For the text-containing cell, return its midpoint in [X, Y] coordinate format. 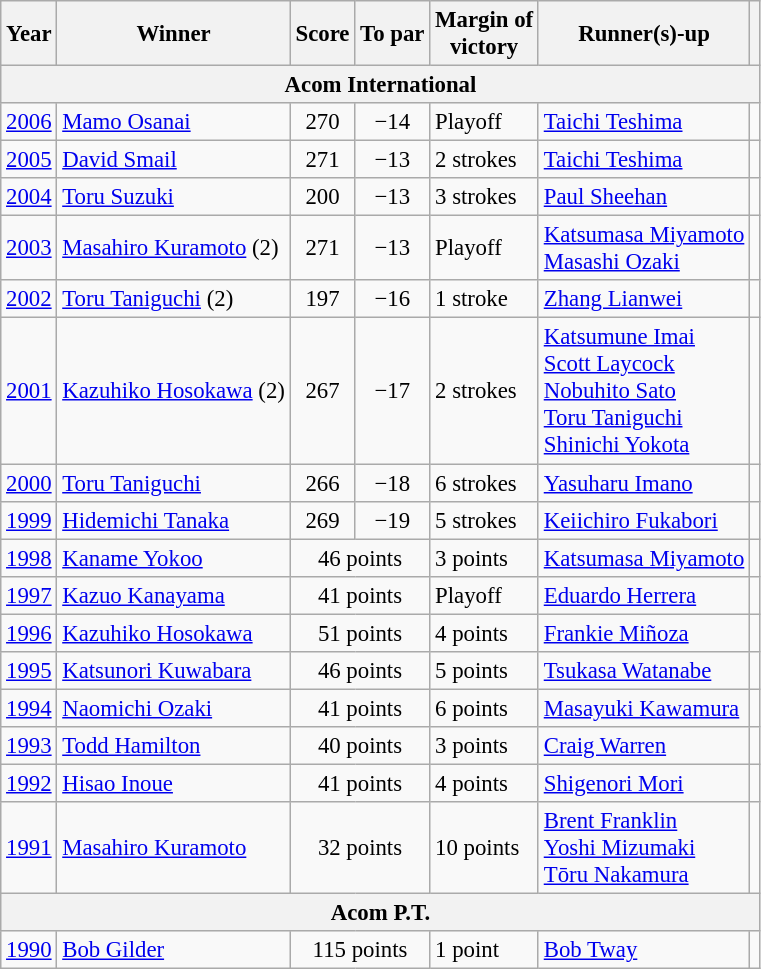
10 points [484, 848]
1 point [484, 950]
1996 [29, 633]
Kazuhiko Hosokawa [174, 633]
−19 [392, 520]
Katsumasa Miyamoto Masashi Ozaki [644, 248]
3 strokes [484, 197]
Bob Tway [644, 950]
1992 [29, 783]
1995 [29, 671]
Eduardo Herrera [644, 595]
197 [322, 299]
200 [322, 197]
2004 [29, 197]
Kazuhiko Hosokawa (2) [174, 391]
51 points [360, 633]
40 points [360, 746]
Margin ofvictory [484, 34]
Yasuharu Imano [644, 483]
2003 [29, 248]
−17 [392, 391]
Tsukasa Watanabe [644, 671]
270 [322, 122]
Acom International [380, 85]
5 points [484, 671]
Mamo Osanai [174, 122]
−16 [392, 299]
David Smail [174, 160]
1999 [29, 520]
Katsumune Imai Scott Laycock Nobuhito Sato Toru Taniguchi Shinichi Yokota [644, 391]
Todd Hamilton [174, 746]
1990 [29, 950]
1994 [29, 708]
1991 [29, 848]
Toru Taniguchi [174, 483]
Craig Warren [644, 746]
Katsunori Kuwabara [174, 671]
Zhang Lianwei [644, 299]
Masahiro Kuramoto (2) [174, 248]
5 strokes [484, 520]
Kazuo Kanayama [174, 595]
Bob Gilder [174, 950]
1 stroke [484, 299]
Brent Franklin Yoshi Mizumaki Tōru Nakamura [644, 848]
Shigenori Mori [644, 783]
1998 [29, 558]
Score [322, 34]
267 [322, 391]
2001 [29, 391]
Katsumasa Miyamoto [644, 558]
6 points [484, 708]
Masayuki Kawamura [644, 708]
Kaname Yokoo [174, 558]
266 [322, 483]
2006 [29, 122]
Acom P.T. [380, 913]
Year [29, 34]
Keiichiro Fukabori [644, 520]
2002 [29, 299]
To par [392, 34]
2005 [29, 160]
Toru Taniguchi (2) [174, 299]
2000 [29, 483]
Paul Sheehan [644, 197]
−14 [392, 122]
6 strokes [484, 483]
Runner(s)-up [644, 34]
Frankie Miñoza [644, 633]
1997 [29, 595]
32 points [360, 848]
115 points [360, 950]
Naomichi Ozaki [174, 708]
Masahiro Kuramoto [174, 848]
Toru Suzuki [174, 197]
1993 [29, 746]
Hisao Inoue [174, 783]
Winner [174, 34]
Hidemichi Tanaka [174, 520]
−18 [392, 483]
269 [322, 520]
